Determine the [X, Y] coordinate at the center of the cell enclosing the given text.  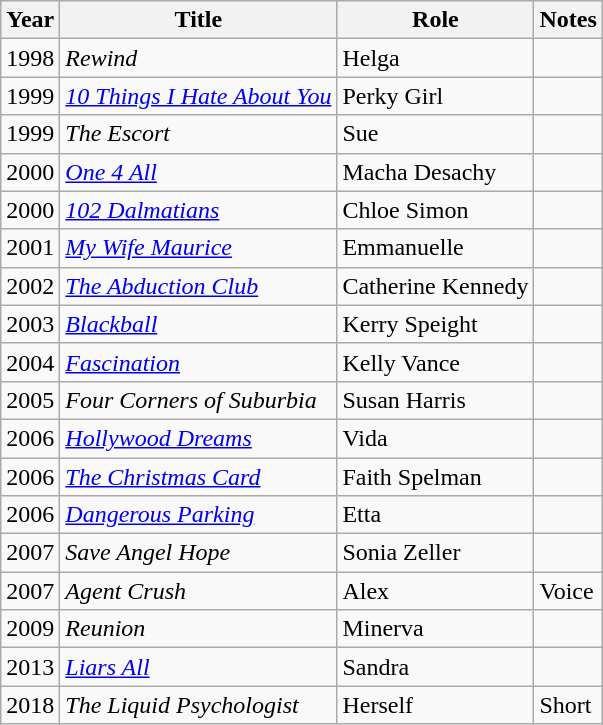
The Abduction Club [198, 286]
1998 [30, 58]
102 Dalmatians [198, 210]
The Escort [198, 134]
2018 [30, 705]
Kerry Speight [436, 324]
Alex [436, 591]
Minerva [436, 629]
Susan Harris [436, 400]
2003 [30, 324]
Kelly Vance [436, 362]
Blackball [198, 324]
Agent Crush [198, 591]
Role [436, 20]
My Wife Maurice [198, 248]
Etta [436, 515]
2005 [30, 400]
Four Corners of Suburbia [198, 400]
Liars All [198, 667]
Chloe Simon [436, 210]
Short [568, 705]
The Christmas Card [198, 477]
Sonia Zeller [436, 553]
Save Angel Hope [198, 553]
One 4 All [198, 172]
Helga [436, 58]
Hollywood Dreams [198, 438]
2013 [30, 667]
2009 [30, 629]
Voice [568, 591]
Catherine Kennedy [436, 286]
2001 [30, 248]
Macha Desachy [436, 172]
Vida [436, 438]
2004 [30, 362]
10 Things I Hate About You [198, 96]
Sue [436, 134]
Emmanuelle [436, 248]
Reunion [198, 629]
Dangerous Parking [198, 515]
Faith Spelman [436, 477]
Rewind [198, 58]
Year [30, 20]
Title [198, 20]
Fascination [198, 362]
The Liquid Psychologist [198, 705]
Sandra [436, 667]
2002 [30, 286]
Herself [436, 705]
Notes [568, 20]
Perky Girl [436, 96]
